Search for the cell housing the specified text and yield its [X, Y] center coordinate. 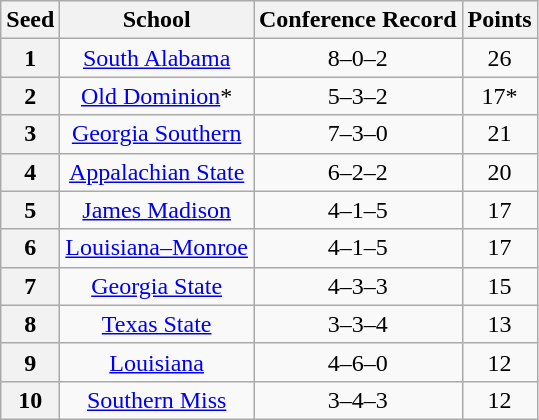
17* [500, 96]
4–6–0 [358, 362]
15 [500, 286]
5–3–2 [358, 96]
Southern Miss [157, 400]
21 [500, 134]
Old Dominion* [157, 96]
8 [30, 324]
Appalachian State [157, 172]
Georgia State [157, 286]
6–2–2 [358, 172]
Points [500, 20]
1 [30, 58]
6 [30, 248]
Texas State [157, 324]
Georgia Southern [157, 134]
5 [30, 210]
13 [500, 324]
South Alabama [157, 58]
2 [30, 96]
4–3–3 [358, 286]
School [157, 20]
20 [500, 172]
Conference Record [358, 20]
7 [30, 286]
Louisiana [157, 362]
9 [30, 362]
Louisiana–Monroe [157, 248]
7–3–0 [358, 134]
Seed [30, 20]
8–0–2 [358, 58]
26 [500, 58]
3 [30, 134]
10 [30, 400]
3–4–3 [358, 400]
4 [30, 172]
James Madison [157, 210]
3–3–4 [358, 324]
